Detect which cell encompasses the target text, then output its [x, y] center coordinate. 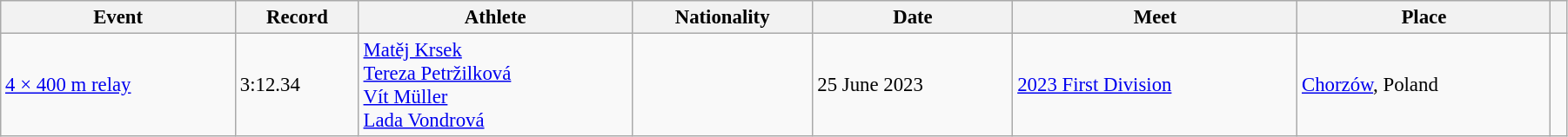
Nationality [722, 17]
Athlete [495, 17]
25 June 2023 [913, 85]
Record [298, 17]
Matěj KrsekTereza PetržilkováVít MüllerLada Vondrová [495, 85]
Place [1424, 17]
3:12.34 [298, 85]
4 × 400 m relay [118, 85]
Meet [1156, 17]
Date [913, 17]
Chorzów, Poland [1424, 85]
Event [118, 17]
2023 First Division [1156, 85]
